Identify which cell holds the provided text, then report its [x, y] central coordinate. 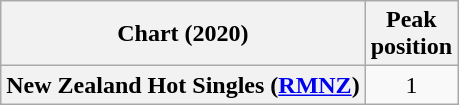
Chart (2020) [183, 34]
Peakposition [411, 34]
New Zealand Hot Singles (RMNZ) [183, 85]
1 [411, 85]
